Determine the (X, Y) coordinate at the center of the cell enclosing the given text.  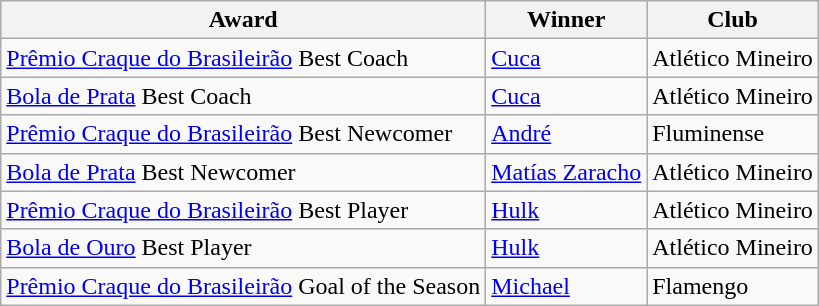
André (566, 134)
Matías Zaracho (566, 172)
Prêmio Craque do Brasileirão Best Newcomer (244, 134)
Prêmio Craque do Brasileirão Best Coach (244, 58)
Winner (566, 20)
Fluminense (733, 134)
Flamengo (733, 286)
Club (733, 20)
Prêmio Craque do Brasileirão Best Player (244, 210)
Bola de Ouro Best Player (244, 248)
Bola de Prata Best Newcomer (244, 172)
Prêmio Craque do Brasileirão Goal of the Season (244, 286)
Michael (566, 286)
Award (244, 20)
Bola de Prata Best Coach (244, 96)
